Provide the [x, y] coordinate of the cell's center where the given text is located.  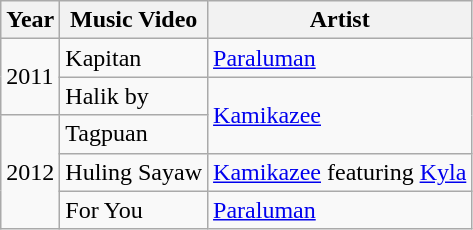
Kamikazee featuring Kyla [340, 172]
2011 [30, 77]
Halik by [134, 96]
Artist [340, 20]
2012 [30, 172]
Kamikazee [340, 115]
Kapitan [134, 58]
Year [30, 20]
Tagpuan [134, 134]
Huling Sayaw [134, 172]
Music Video [134, 20]
For You [134, 210]
